Scan for the cell matching the given text and deliver its (x, y) coordinate at center. 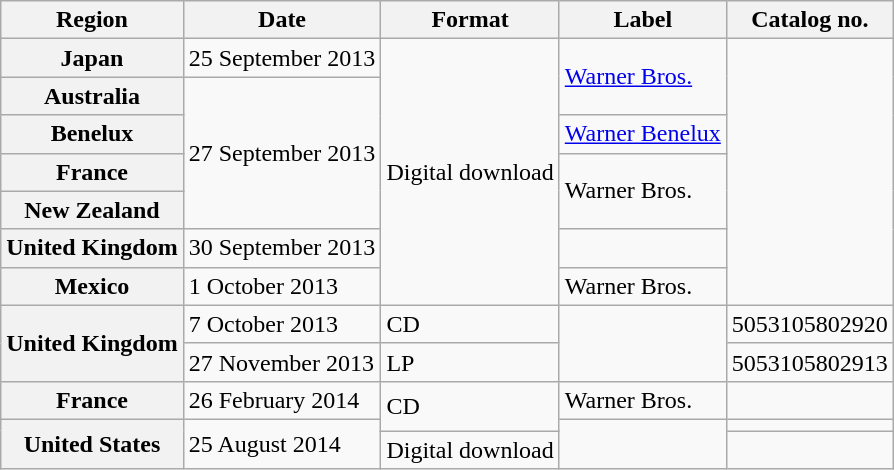
LP (470, 362)
27 November 2013 (282, 362)
5053105802920 (810, 324)
Mexico (92, 286)
25 August 2014 (282, 444)
New Zealand (92, 210)
Label (642, 20)
Format (470, 20)
Catalog no. (810, 20)
Date (282, 20)
Benelux (92, 134)
Warner Benelux (642, 134)
30 September 2013 (282, 248)
27 September 2013 (282, 153)
26 February 2014 (282, 400)
5053105802913 (810, 362)
Japan (92, 58)
Region (92, 20)
7 October 2013 (282, 324)
Australia (92, 96)
United States (92, 444)
1 October 2013 (282, 286)
25 September 2013 (282, 58)
